For the text-containing cell, return its midpoint in [x, y] coordinate format. 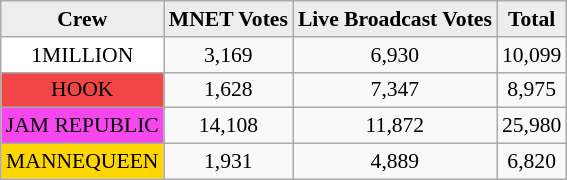
14,108 [228, 126]
Live Broadcast Votes [395, 19]
8,975 [532, 90]
1MILLION [82, 55]
11,872 [395, 126]
3,169 [228, 55]
6,820 [532, 162]
6,930 [395, 55]
JAM REPUBLIC [82, 126]
Total [532, 19]
MNET Votes [228, 19]
7,347 [395, 90]
4,889 [395, 162]
1,628 [228, 90]
HOOK [82, 90]
1,931 [228, 162]
10,099 [532, 55]
Crew [82, 19]
25,980 [532, 126]
MANNEQUEEN [82, 162]
